Output the [X, Y] coordinate of the center of the cell containing the given text.  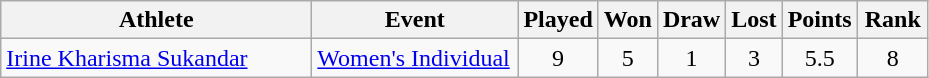
Played [558, 20]
Event [415, 20]
Irine Kharisma Sukandar [156, 58]
8 [892, 58]
5 [628, 58]
Athlete [156, 20]
3 [754, 58]
1 [691, 58]
9 [558, 58]
Lost [754, 20]
Draw [691, 20]
Won [628, 20]
Women's Individual [415, 58]
Rank [892, 20]
Points [820, 20]
5.5 [820, 58]
